Find where the given text appears and provide that cell's center as (x, y) coordinate. 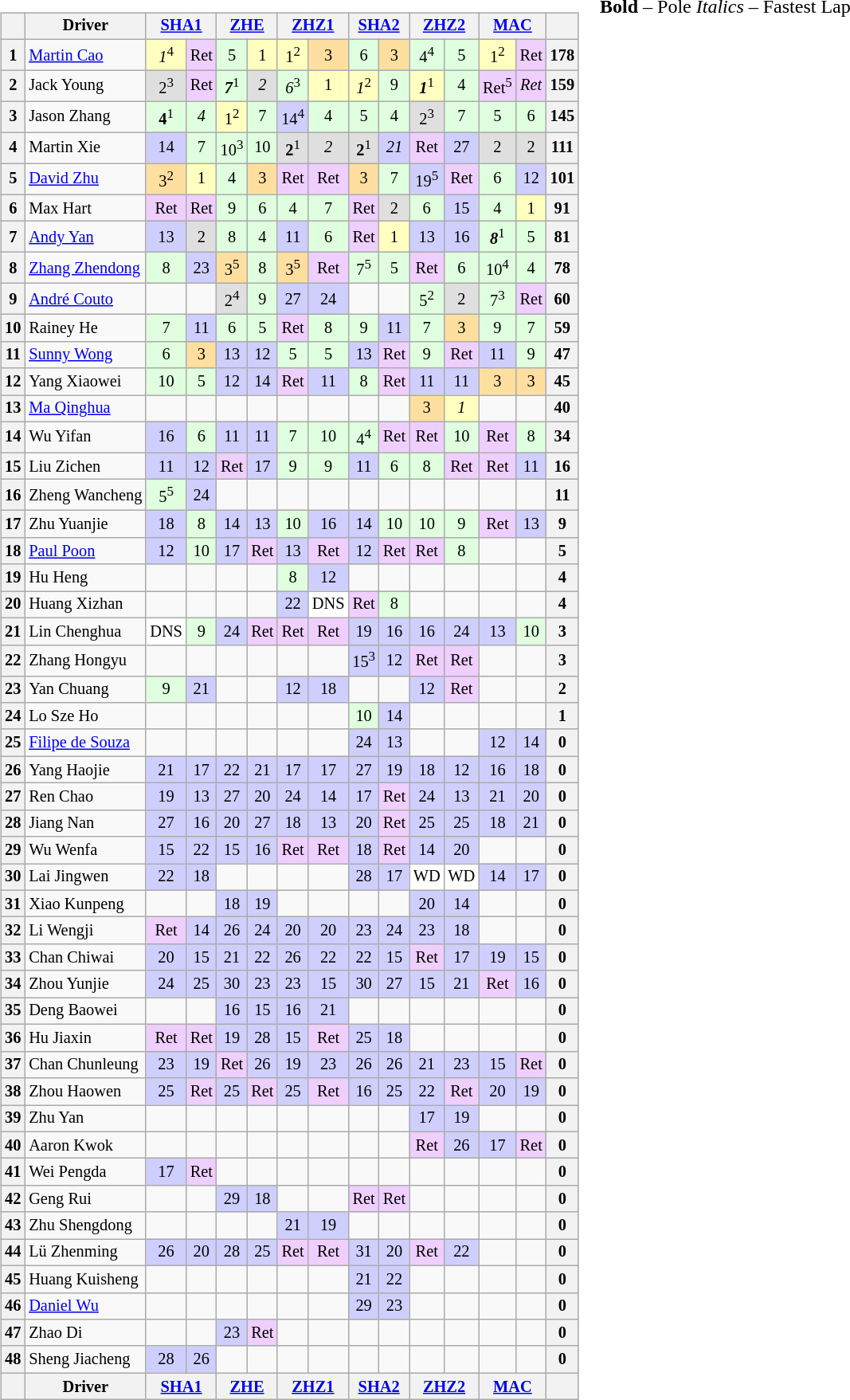
Zhu Yuanjie (85, 524)
Filipe de Souza (85, 743)
43 (13, 1225)
36 (13, 1038)
Jack Young (85, 86)
Zhu Yan (85, 1118)
Yan Chuang (85, 689)
Martin Xie (85, 148)
Liu Zichen (85, 466)
Hu Jiaxin (85, 1038)
Xiao Kunpeng (85, 904)
178 (562, 54)
Yang Haojie (85, 770)
Zhou Yunjie (85, 984)
Zheng Wancheng (85, 496)
Deng Baowei (85, 1011)
Ren Chao (85, 797)
Li Wengji (85, 931)
37 (13, 1065)
195 (427, 178)
39 (13, 1118)
59 (562, 328)
103 (233, 148)
Wu Wenfa (85, 850)
46 (13, 1306)
Andy Yan (85, 237)
63 (293, 86)
Aaron Kwok (85, 1145)
48 (13, 1359)
144 (293, 116)
Zhang Zhendong (85, 268)
111 (562, 148)
Ma Qinghua (85, 409)
33 (13, 958)
Ret5 (497, 86)
Sunny Wong (85, 355)
60 (562, 300)
104 (497, 268)
Zhao Di (85, 1333)
73 (497, 300)
Lin Chenghua (85, 631)
Rainey He (85, 328)
75 (363, 268)
52 (427, 300)
Lü Zhenming (85, 1253)
Geng Rui (85, 1198)
David Zhu (85, 178)
159 (562, 86)
Paul Poon (85, 551)
Zhou Haowen (85, 1092)
Zhu Shengdong (85, 1225)
Daniel Wu (85, 1306)
Lo Sze Ho (85, 716)
Wu Yifan (85, 437)
André Couto (85, 300)
Jason Zhang (85, 116)
38 (13, 1092)
Max Hart (85, 208)
Zhang Hongyu (85, 660)
Sheng Jiacheng (85, 1359)
Wei Pengda (85, 1172)
Yang Xiaowei (85, 382)
Huang Kuisheng (85, 1279)
Huang Xizhan (85, 605)
Martin Cao (85, 54)
55 (166, 496)
101 (562, 178)
145 (562, 116)
Chan Chiwai (85, 958)
78 (562, 268)
Jiang Nan (85, 823)
Hu Heng (85, 578)
71 (233, 86)
153 (363, 660)
Chan Chunleung (85, 1065)
91 (562, 208)
42 (13, 1198)
Lai Jingwen (85, 877)
